Extract the (x, y) coordinate from the center of the cell holding the provided text.  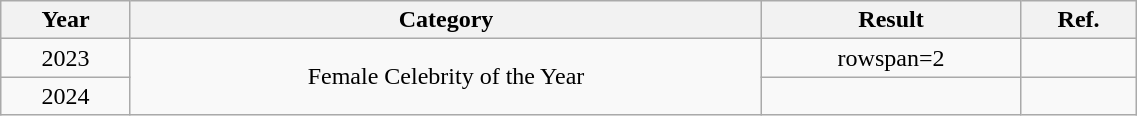
Ref. (1078, 20)
Category (446, 20)
Year (66, 20)
Result (892, 20)
2024 (66, 96)
2023 (66, 58)
rowspan=2 (892, 58)
Female Celebrity of the Year (446, 77)
